For the text-containing cell, return its midpoint in [X, Y] coordinate format. 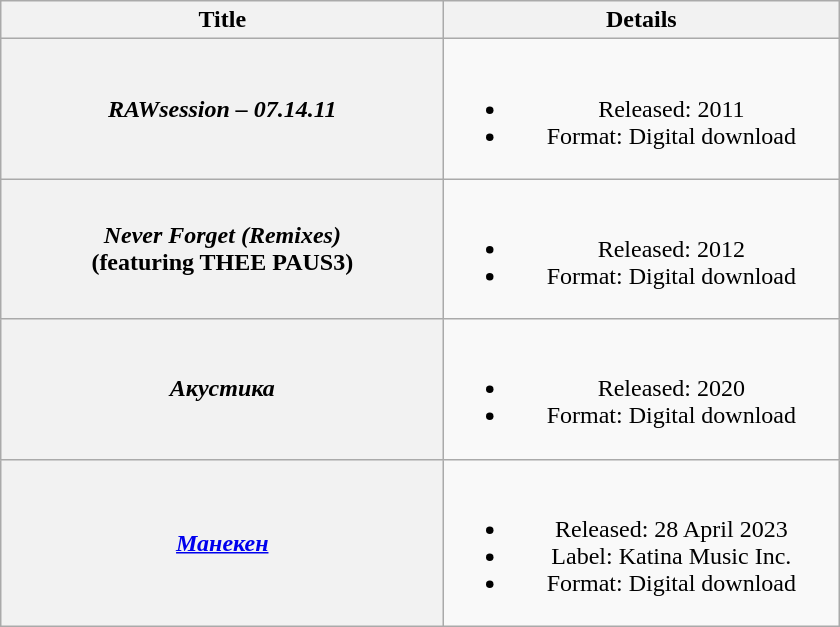
Details [642, 20]
Манекен [222, 542]
Акустика [222, 389]
RAWsession – 07.14.11 [222, 109]
Released: 2020Format: Digital download [642, 389]
Title [222, 20]
Released: 2012Format: Digital download [642, 249]
Released: 2011Format: Digital download [642, 109]
Released: 28 April 2023Label: Katina Music Inc.Format: Digital download [642, 542]
Never Forget (Remixes)(featuring THEE PAUS3) [222, 249]
